Search for the cell housing the specified text and yield its (X, Y) center coordinate. 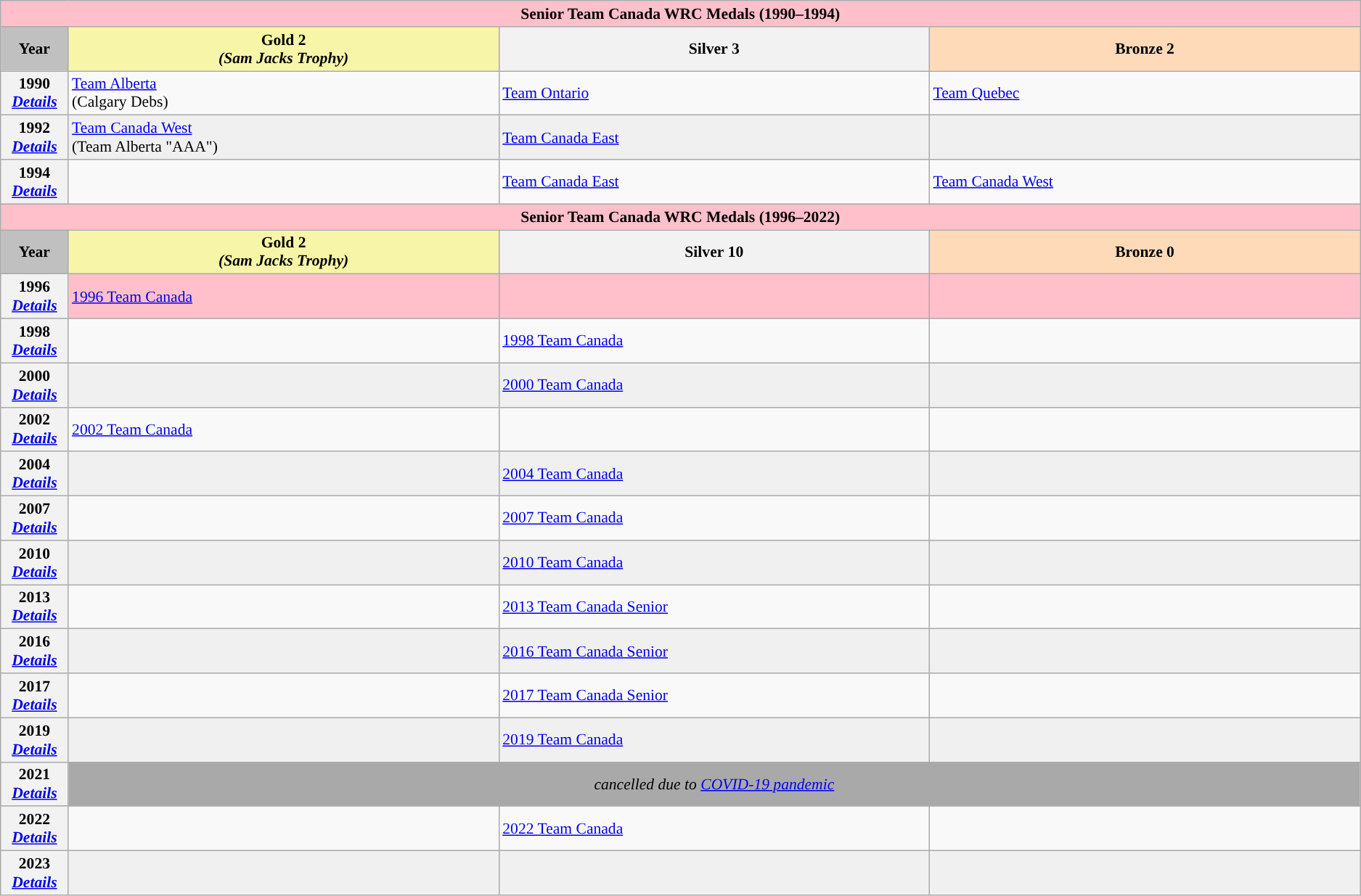
Team Canada West (1144, 181)
Bronze 2 (1144, 49)
1996 Team Canada (283, 296)
Silver 3 (714, 49)
2023 Details (35, 874)
2017 Details (35, 695)
2002 Team Canada (283, 429)
Team Quebec (1144, 93)
2013 Team Canada Senior (714, 607)
2016 Team Canada Senior (714, 652)
2016 Details (35, 652)
2004 Details (35, 474)
2002 Details (35, 429)
Team Ontario (714, 93)
2022 Team Canada (714, 829)
2022 Details (35, 829)
Bronze 0 (1144, 252)
2017 Team Canada Senior (714, 695)
Team Alberta(Calgary Debs) (283, 93)
Team Canada West(Team Alberta "AAA") (283, 138)
1998 Team Canada (714, 341)
Senior Team Canada WRC Medals (1990–1994) (681, 14)
1992 Details (35, 138)
cancelled due to COVID-19 pandemic (714, 784)
2000 Team Canada (714, 385)
2010 Details (35, 563)
2007 Details (35, 518)
2019 Team Canada (714, 740)
2013 Details (35, 607)
2019 Details (35, 740)
1998 Details (35, 341)
1994 Details (35, 181)
2021 Details (35, 784)
2010 Team Canada (714, 563)
Silver 10 (714, 252)
Senior Team Canada WRC Medals (1996–2022) (681, 217)
1990 Details (35, 93)
1996 Details (35, 296)
2007 Team Canada (714, 518)
2004 Team Canada (714, 474)
2000 Details (35, 385)
